For the text-containing cell, return its midpoint in [X, Y] coordinate format. 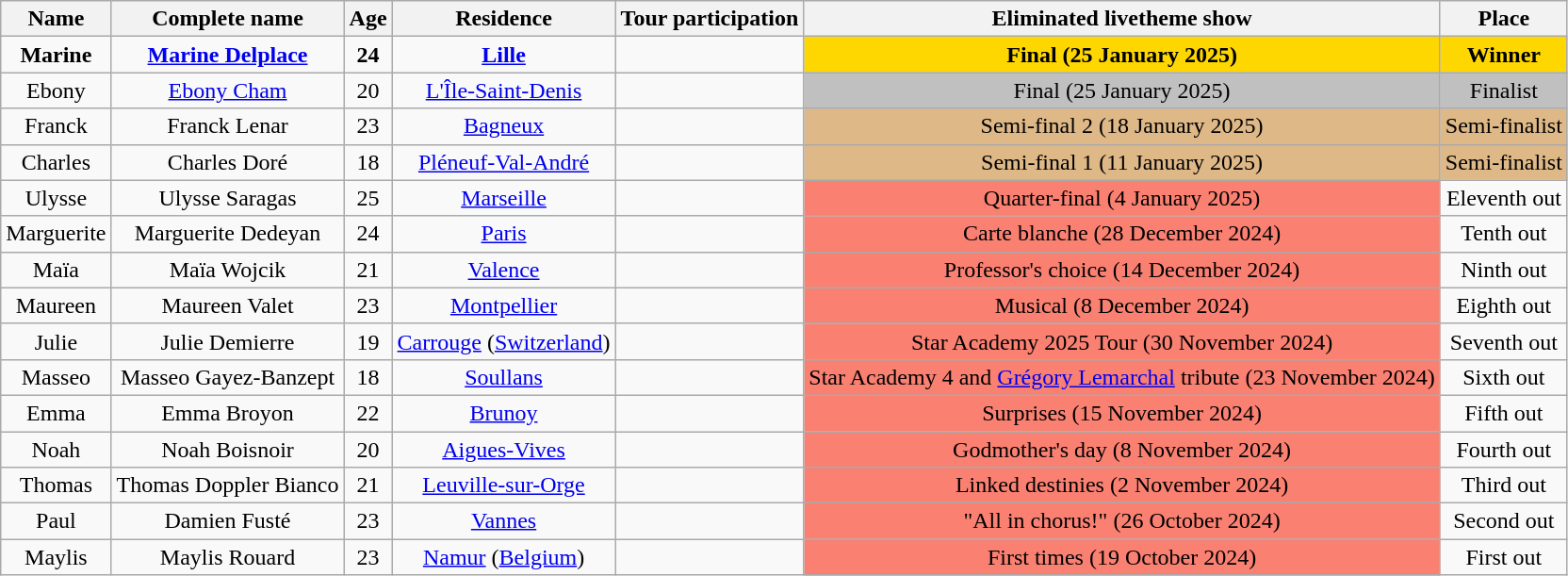
Star Academy 4 and Grégory Lemarchal tribute (23 November 2024) [1122, 377]
Surprises (15 November 2024) [1122, 413]
Paris [503, 234]
Bagneux [503, 126]
Noah [57, 450]
Maïa [57, 270]
Masseo [57, 377]
Third out [1504, 485]
Marguerite Dedeyan [228, 234]
Marine Delplace [228, 55]
Ebony [57, 91]
Marine [57, 55]
Thomas Doppler Bianco [228, 485]
Semi-final 1 (11 January 2025) [1122, 162]
Franck [57, 126]
Marseille [503, 198]
Seventh out [1504, 341]
Ebony Cham [228, 91]
Charles [57, 162]
Fifth out [1504, 413]
Pléneuf-Val-André [503, 162]
Second out [1504, 521]
Paul [57, 521]
Place [1504, 19]
Eliminated livetheme show [1122, 19]
Namur (Belgium) [503, 557]
Ninth out [1504, 270]
Maïa Wojcik [228, 270]
Linked destinies (2 November 2024) [1122, 485]
Residence [503, 19]
Professor's choice (14 December 2024) [1122, 270]
Leuville-sur-Orge [503, 485]
Name [57, 19]
Aigues-Vives [503, 450]
Julie Demierre [228, 341]
19 [367, 341]
Star Academy 2025 Tour (30 November 2024) [1122, 341]
Thomas [57, 485]
Lille [503, 55]
Godmother's day (8 November 2024) [1122, 450]
Quarter-final (4 January 2025) [1122, 198]
Noah Boisnoir [228, 450]
Sixth out [1504, 377]
Tour participation [710, 19]
Carte blanche (28 December 2024) [1122, 234]
Brunoy [503, 413]
Damien Fusté [228, 521]
Masseo Gayez-Banzept [228, 377]
Musical (8 December 2024) [1122, 305]
Emma [57, 413]
Age [367, 19]
Julie [57, 341]
L'Île-Saint-Denis [503, 91]
Charles Doré [228, 162]
Emma Broyon [228, 413]
"All in chorus!" (26 October 2024) [1122, 521]
Semi-final 2 (18 January 2025) [1122, 126]
First out [1504, 557]
25 [367, 198]
Carrouge (Switzerland) [503, 341]
Eighth out [1504, 305]
Montpellier [503, 305]
Eleventh out [1504, 198]
Maureen [57, 305]
Franck Lenar [228, 126]
First times (19 October 2024) [1122, 557]
Maureen Valet [228, 305]
Complete name [228, 19]
Vannes [503, 521]
Finalist [1504, 91]
Soullans [503, 377]
Tenth out [1504, 234]
22 [367, 413]
Valence [503, 270]
Maylis [57, 557]
Fourth out [1504, 450]
Winner [1504, 55]
Ulysse [57, 198]
Marguerite [57, 234]
Ulysse Saragas [228, 198]
Maylis Rouard [228, 557]
